Provide the [x, y] coordinate of the cell's center where the given text is located.  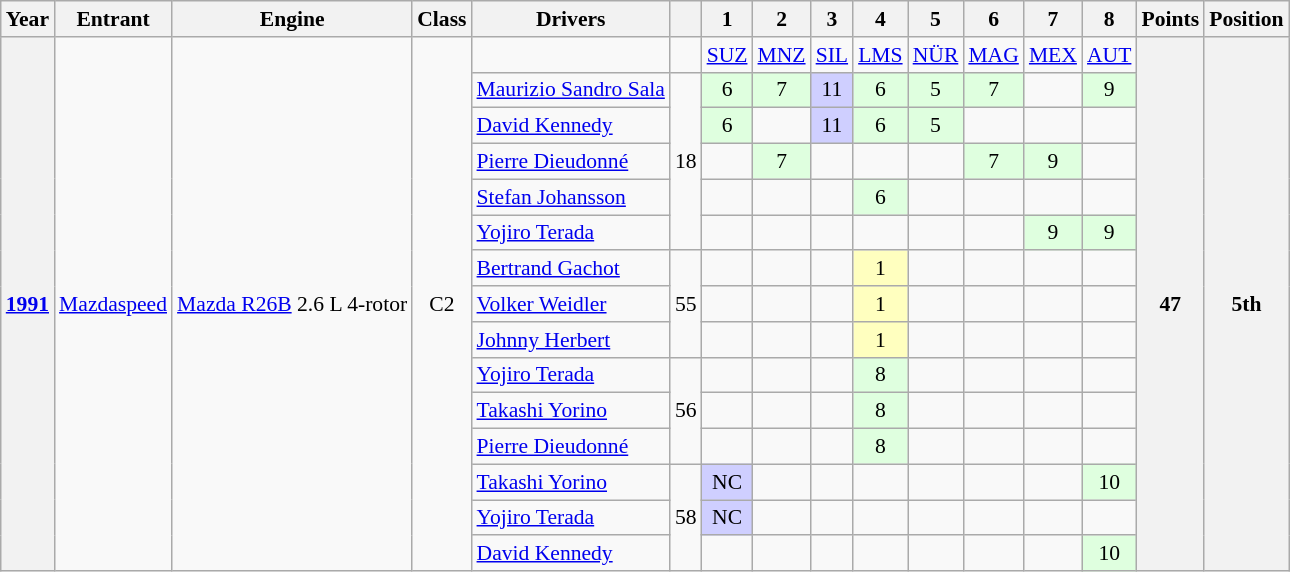
Bertrand Gachot [571, 269]
Mazda R26B 2.6 L 4-rotor [292, 304]
Drivers [571, 19]
Stefan Johansson [571, 197]
2 [782, 19]
MNZ [782, 55]
3 [832, 19]
56 [686, 410]
AUT [1109, 55]
Entrant [113, 19]
5th [1246, 304]
18 [686, 161]
1991 [28, 304]
55 [686, 304]
Points [1170, 19]
Mazdaspeed [113, 304]
Maurizio Sandro Sala [571, 90]
4 [880, 19]
47 [1170, 304]
SIL [832, 55]
58 [686, 518]
SUZ [728, 55]
NÜR [936, 55]
Engine [292, 19]
Volker Weidler [571, 304]
MEX [1053, 55]
MAG [994, 55]
Johnny Herbert [571, 340]
Class [442, 19]
C2 [442, 304]
LMS [880, 55]
Year [28, 19]
Position [1246, 19]
